Pinpoint the cell where the given text exists, returning its (X, Y) midpoint coordinate. 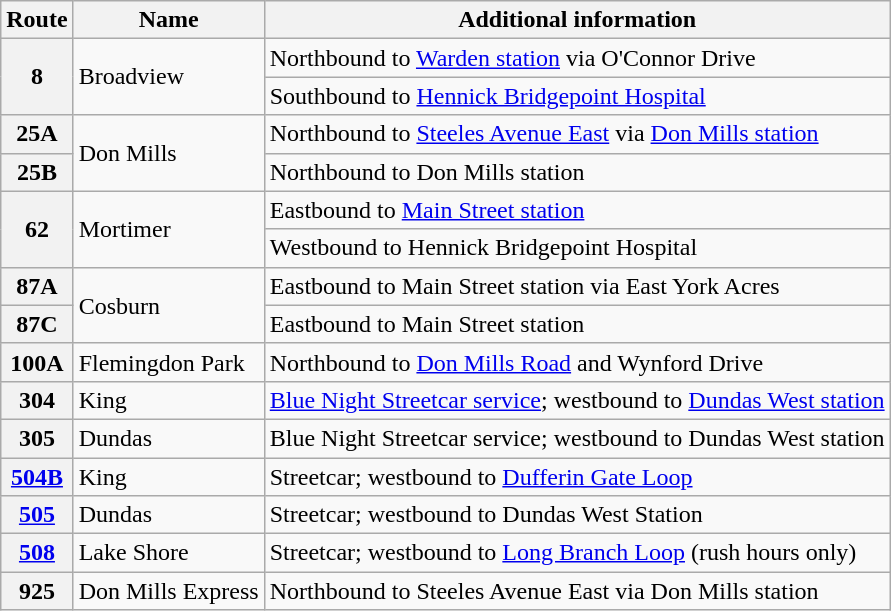
Streetcar; westbound to Dundas West Station (577, 515)
Streetcar; westbound to Long Branch Loop (rush hours only) (577, 553)
Eastbound to Main Street station via East York Acres (577, 286)
87A (37, 286)
87C (37, 324)
25B (37, 172)
Don Mills (168, 153)
305 (37, 438)
Streetcar; westbound to Dufferin Gate Loop (577, 477)
508 (37, 553)
Name (168, 20)
Northbound to Don Mills station (577, 172)
304 (37, 400)
62 (37, 229)
Northbound to Warden station via O'Connor Drive (577, 58)
Southbound to Hennick Bridgepoint Hospital (577, 96)
505 (37, 515)
Don Mills Express (168, 591)
Lake Shore (168, 553)
Mortimer (168, 229)
Route (37, 20)
Cosburn (168, 305)
Broadview (168, 77)
Flemingdon Park (168, 362)
8 (37, 77)
Additional information (577, 20)
504B (37, 477)
25A (37, 134)
925 (37, 591)
Westbound to Hennick Bridgepoint Hospital (577, 248)
Northbound to Don Mills Road and Wynford Drive (577, 362)
100A (37, 362)
